Return (x, y) of the center of cell containing provided text 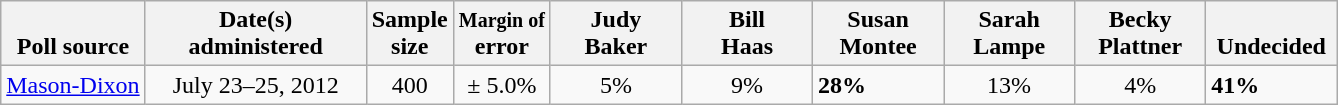
Undecided (1272, 34)
Samplesize (410, 34)
Date(s)administered (256, 34)
± 5.0% (502, 85)
July 23–25, 2012 (256, 85)
SusanMontee (878, 34)
400 (410, 85)
41% (1272, 85)
SarahLampe (1010, 34)
28% (878, 85)
9% (746, 85)
13% (1010, 85)
Mason-Dixon (73, 85)
5% (616, 85)
BeckyPlattner (1140, 34)
Poll source (73, 34)
4% (1140, 85)
BillHaas (746, 34)
Margin oferror (502, 34)
JudyBaker (616, 34)
